Provide the (x, y) coordinate of the cell's center where the given text is located.  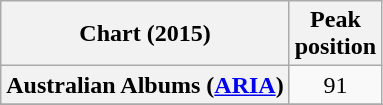
91 (335, 85)
Chart (2015) (145, 34)
Australian Albums (ARIA) (145, 85)
Peakposition (335, 34)
